Locate the cell with the specified text and output its [X, Y] center coordinate. 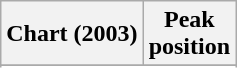
Peakposition [189, 34]
Chart (2003) [72, 34]
